Capture the cell that displays the provided text and extract its [x, y] central coordinate. 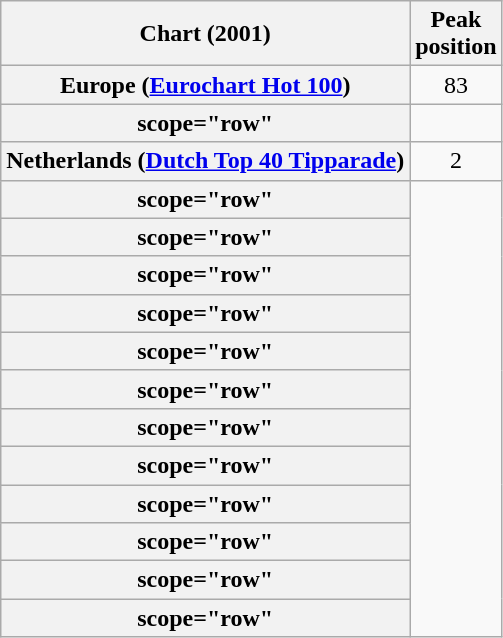
Peakposition [456, 34]
Chart (2001) [206, 34]
Europe (Eurochart Hot 100) [206, 85]
Netherlands (Dutch Top 40 Tipparade) [206, 161]
2 [456, 161]
83 [456, 85]
